Capture the cell that displays the provided text and extract its [X, Y] central coordinate. 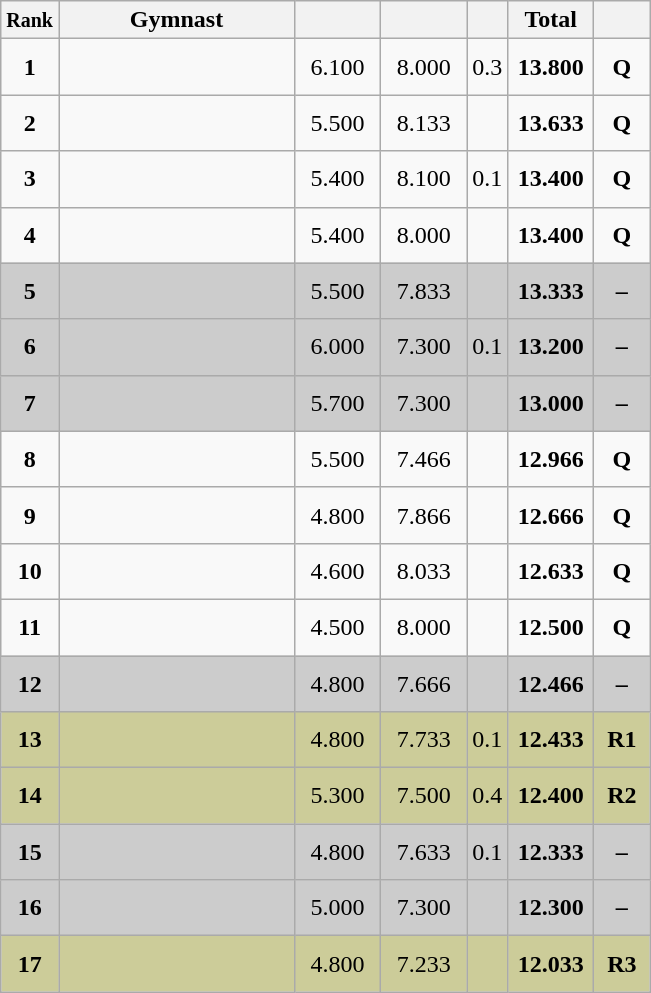
13.200 [551, 347]
12.966 [551, 459]
R2 [622, 796]
7.500 [424, 796]
5.000 [338, 908]
6.000 [338, 347]
7.866 [424, 515]
5 [30, 291]
12.300 [551, 908]
3 [30, 179]
11 [30, 627]
8 [30, 459]
10 [30, 571]
Gymnast [176, 20]
17 [30, 964]
14 [30, 796]
12.500 [551, 627]
7 [30, 403]
9 [30, 515]
7.233 [424, 964]
0.3 [488, 67]
13.000 [551, 403]
8.133 [424, 123]
6.100 [338, 67]
16 [30, 908]
12.666 [551, 515]
7.733 [424, 740]
Total [551, 20]
12.033 [551, 964]
12.433 [551, 740]
0.4 [488, 796]
12 [30, 684]
6 [30, 347]
15 [30, 852]
8.100 [424, 179]
12.633 [551, 571]
12.400 [551, 796]
13 [30, 740]
4 [30, 235]
7.666 [424, 684]
13.333 [551, 291]
R1 [622, 740]
13.633 [551, 123]
4.600 [338, 571]
13.800 [551, 67]
R3 [622, 964]
12.466 [551, 684]
5.700 [338, 403]
2 [30, 123]
7.633 [424, 852]
1 [30, 67]
8.033 [424, 571]
4.500 [338, 627]
Rank [30, 20]
7.466 [424, 459]
12.333 [551, 852]
5.300 [338, 796]
7.833 [424, 291]
